Find where the given text appears and provide that cell's center as (X, Y) coordinate. 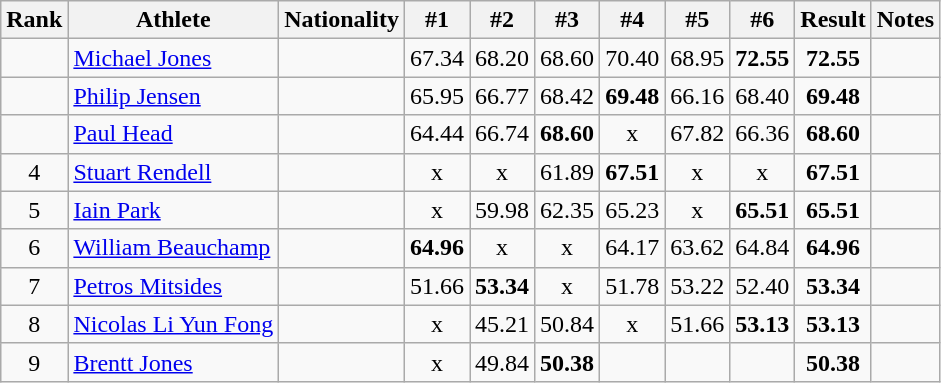
64.84 (762, 248)
7 (34, 286)
Nicolas Li Yun Fong (174, 324)
Notes (905, 20)
68.20 (502, 58)
62.35 (568, 210)
45.21 (502, 324)
65.95 (436, 96)
68.95 (698, 58)
9 (34, 362)
66.36 (762, 134)
8 (34, 324)
51.78 (632, 286)
#5 (698, 20)
#4 (632, 20)
Athlete (174, 20)
Michael Jones (174, 58)
Paul Head (174, 134)
64.17 (632, 248)
61.89 (568, 172)
Brentt Jones (174, 362)
William Beauchamp (174, 248)
68.42 (568, 96)
Result (833, 20)
59.98 (502, 210)
67.34 (436, 58)
6 (34, 248)
65.23 (632, 210)
63.62 (698, 248)
Stuart Rendell (174, 172)
Rank (34, 20)
#6 (762, 20)
53.22 (698, 286)
70.40 (632, 58)
#2 (502, 20)
50.84 (568, 324)
66.74 (502, 134)
4 (34, 172)
Iain Park (174, 210)
5 (34, 210)
Philip Jensen (174, 96)
67.82 (698, 134)
52.40 (762, 286)
Petros Mitsides (174, 286)
#1 (436, 20)
Nationality (342, 20)
64.44 (436, 134)
66.16 (698, 96)
49.84 (502, 362)
68.40 (762, 96)
#3 (568, 20)
66.77 (502, 96)
